Capture the cell that displays the provided text and extract its (X, Y) central coordinate. 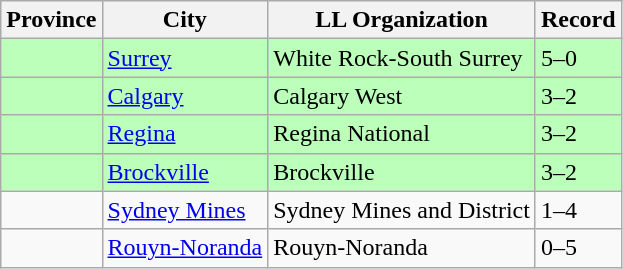
Province (52, 20)
City (185, 20)
White Rock-South Surrey (402, 58)
Regina National (402, 134)
LL Organization (402, 20)
Record (578, 20)
Sydney Mines (185, 210)
5–0 (578, 58)
Calgary West (402, 96)
Sydney Mines and District (402, 210)
1–4 (578, 210)
Regina (185, 134)
Surrey (185, 58)
Calgary (185, 96)
0–5 (578, 248)
